From the cell containing the given text, extract its center point as [X, Y] coordinate. 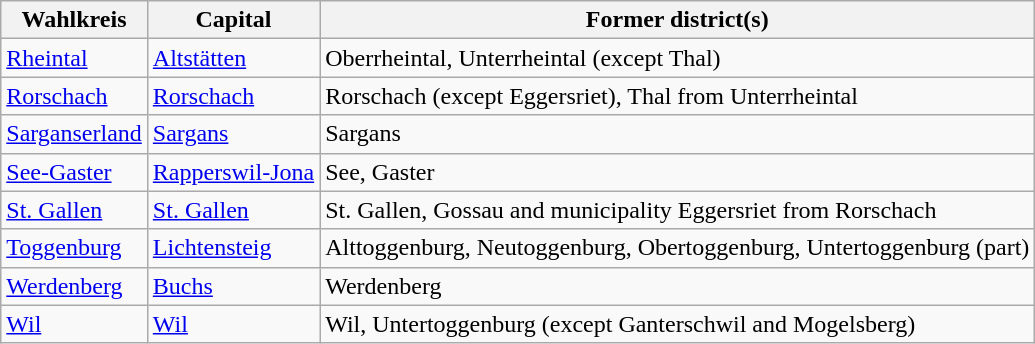
Wil, Untertoggenburg (except Ganterschwil and Mogelsberg) [678, 324]
See, Gaster [678, 172]
Toggenburg [74, 248]
Alttoggenburg, Neutoggenburg, Obertoggenburg, Untertoggenburg (part) [678, 248]
Rapperswil-Jona [233, 172]
Sarganserland [74, 134]
Buchs [233, 286]
Altstätten [233, 58]
Lichtensteig [233, 248]
Wahlkreis [74, 20]
Capital [233, 20]
Rorschach (except Eggersriet), Thal from Unterrheintal [678, 96]
St. Gallen, Gossau and municipality Eggersriet from Rorschach [678, 210]
Former district(s) [678, 20]
Rheintal [74, 58]
Oberrheintal, Unterrheintal (except Thal) [678, 58]
See-Gaster [74, 172]
